Extract the (x, y) coordinate from the center of the cell holding the provided text.  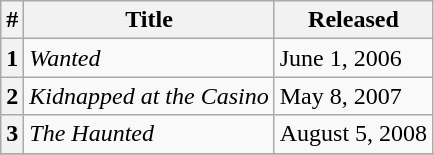
Released (353, 20)
August 5, 2008 (353, 134)
2 (12, 96)
Wanted (149, 58)
The Haunted (149, 134)
Title (149, 20)
May 8, 2007 (353, 96)
June 1, 2006 (353, 58)
3 (12, 134)
1 (12, 58)
Kidnapped at the Casino (149, 96)
# (12, 20)
